Find where the given text appears and provide that cell's center as [x, y] coordinate. 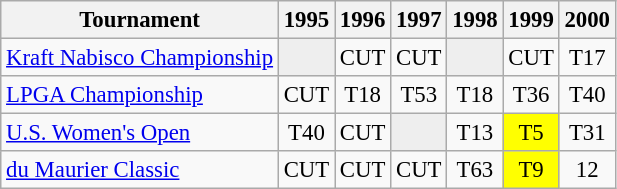
U.S. Women's Open [140, 133]
Kraft Nabisco Championship [140, 58]
2000 [587, 20]
12 [587, 170]
T31 [587, 133]
T53 [419, 95]
T13 [475, 133]
1998 [475, 20]
Tournament [140, 20]
1996 [363, 20]
T36 [531, 95]
1995 [306, 20]
T9 [531, 170]
T17 [587, 58]
LPGA Championship [140, 95]
T5 [531, 133]
1999 [531, 20]
T63 [475, 170]
1997 [419, 20]
du Maurier Classic [140, 170]
